Output the (X, Y) coordinate of the center of the cell containing the given text.  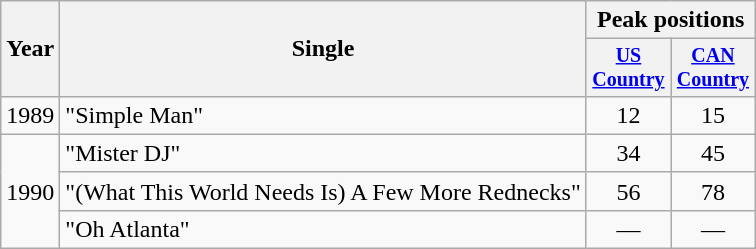
"Mister DJ" (323, 153)
78 (713, 191)
12 (628, 115)
1990 (30, 191)
"(What This World Needs Is) A Few More Rednecks" (323, 191)
15 (713, 115)
34 (628, 153)
56 (628, 191)
45 (713, 153)
CAN Country (713, 68)
Peak positions (670, 20)
Year (30, 49)
US Country (628, 68)
"Oh Atlanta" (323, 229)
1989 (30, 115)
"Simple Man" (323, 115)
Single (323, 49)
